Provide the (x, y) coordinate of the cell's center where the given text is located.  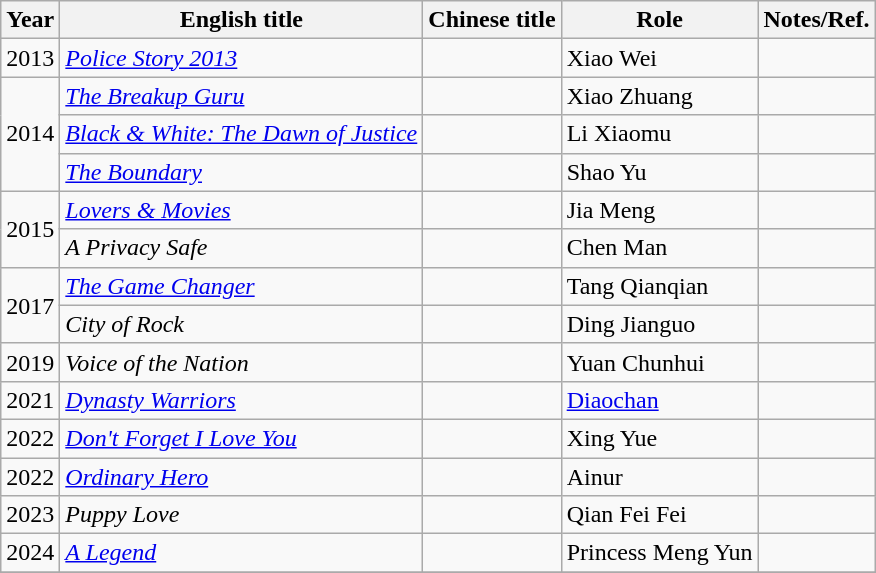
Xiao Wei (660, 58)
Ainur (660, 477)
Role (660, 20)
The Game Changer (242, 286)
2017 (30, 305)
Ordinary Hero (242, 477)
2021 (30, 400)
The Boundary (242, 172)
Year (30, 20)
Police Story 2013 (242, 58)
Li Xiaomu (660, 134)
2023 (30, 515)
Tang Qianqian (660, 286)
Dynasty Warriors (242, 400)
Yuan Chunhui (660, 362)
City of Rock (242, 324)
Diaochan (660, 400)
A Legend (242, 553)
Black & White: The Dawn of Justice (242, 134)
A Privacy Safe (242, 248)
The Breakup Guru (242, 96)
Chinese title (492, 20)
Puppy Love (242, 515)
2019 (30, 362)
Qian Fei Fei (660, 515)
Princess Meng Yun (660, 553)
2014 (30, 134)
Notes/Ref. (816, 20)
Ding Jianguo (660, 324)
Voice of the Nation (242, 362)
English title (242, 20)
Xing Yue (660, 438)
Don't Forget I Love You (242, 438)
2024 (30, 553)
Lovers & Movies (242, 210)
Chen Man (660, 248)
Shao Yu (660, 172)
2015 (30, 229)
Xiao Zhuang (660, 96)
2013 (30, 58)
Jia Meng (660, 210)
